Locate the cell with the specified text and output its [x, y] center coordinate. 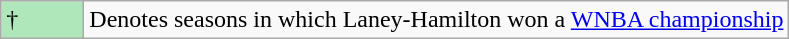
† [42, 20]
Denotes seasons in which Laney-Hamilton won a WNBA championship [436, 20]
